Return the (x, y) coordinate for the center point of the cell that contains the specified text.  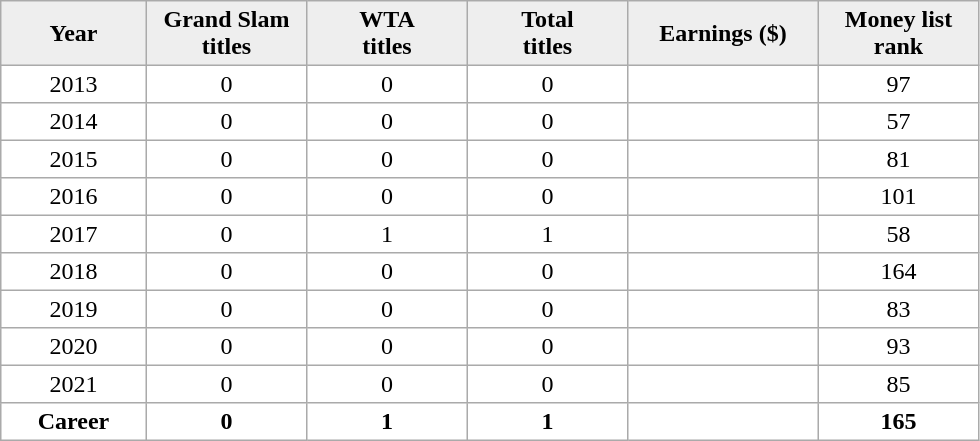
165 (898, 422)
58 (898, 234)
2016 (74, 197)
57 (898, 122)
2019 (74, 309)
Money list rank (898, 33)
97 (898, 84)
83 (898, 309)
2015 (74, 159)
WTA titles (387, 33)
Career (74, 422)
2017 (74, 234)
2013 (74, 84)
Year (74, 33)
2020 (74, 347)
2018 (74, 272)
81 (898, 159)
164 (898, 272)
2014 (74, 122)
Total titles (547, 33)
101 (898, 197)
Earnings ($) (723, 33)
93 (898, 347)
Grand Slam titles (226, 33)
2021 (74, 384)
85 (898, 384)
